Output the [x, y] coordinate of the center of the cell containing the given text.  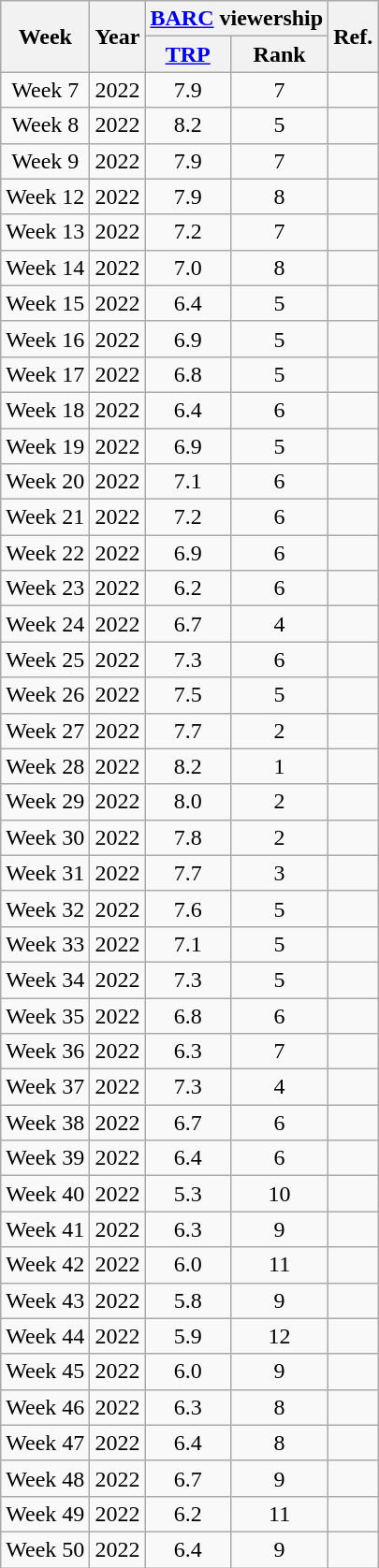
Week 30 [45, 837]
Week 8 [45, 125]
Week 40 [45, 1194]
Week 13 [45, 232]
BARC viewership [237, 19]
5.3 [188, 1194]
Week 20 [45, 482]
Week 43 [45, 1300]
Week 28 [45, 766]
Year [118, 36]
Week 36 [45, 1052]
Week 26 [45, 695]
Week 41 [45, 1229]
7.0 [188, 268]
Week 17 [45, 374]
Week 38 [45, 1123]
5.8 [188, 1300]
Week 16 [45, 339]
Week 29 [45, 802]
Week 25 [45, 660]
Week 45 [45, 1372]
Week 7 [45, 90]
10 [280, 1194]
Week 42 [45, 1265]
Week 48 [45, 1478]
Week 32 [45, 908]
Week 24 [45, 624]
Week 50 [45, 1549]
Week 33 [45, 944]
Week 9 [45, 161]
Week 47 [45, 1443]
1 [280, 766]
Week 22 [45, 553]
Week 23 [45, 588]
Week 14 [45, 268]
Week 44 [45, 1336]
Rank [280, 54]
Week 35 [45, 1015]
7.8 [188, 837]
Week [45, 36]
Ref. [354, 36]
Week 27 [45, 731]
7.5 [188, 695]
TRP [188, 54]
Week 39 [45, 1158]
Week 12 [45, 196]
7.6 [188, 908]
Week 15 [45, 303]
Week 34 [45, 980]
Week 21 [45, 517]
Week 19 [45, 446]
Week 49 [45, 1514]
Week 18 [45, 410]
Week 37 [45, 1087]
Week 46 [45, 1407]
12 [280, 1336]
8.0 [188, 802]
Week 31 [45, 873]
5.9 [188, 1336]
3 [280, 873]
